Determine the (x, y) coordinate at the center of the cell enclosing the given text.  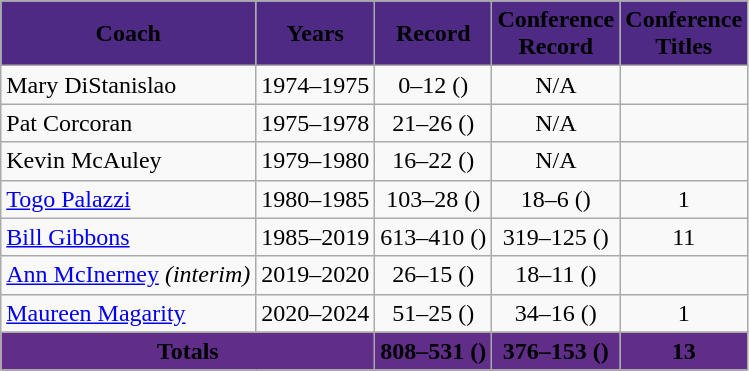
21–26 () (434, 123)
2020–2024 (316, 313)
Coach (128, 34)
319–125 () (556, 237)
613–410 () (434, 237)
13 (684, 351)
376–153 () (556, 351)
1975–1978 (316, 123)
1985–2019 (316, 237)
808–531 () (434, 351)
0–12 () (434, 85)
Mary DiStanislao (128, 85)
1979–1980 (316, 161)
Kevin McAuley (128, 161)
Years (316, 34)
Record (434, 34)
18–6 () (556, 199)
1974–1975 (316, 85)
11 (684, 237)
16–22 () (434, 161)
Ann McInerney (interim) (128, 275)
34–16 () (556, 313)
2019–2020 (316, 275)
ConferenceTitles (684, 34)
ConferenceRecord (556, 34)
Maureen Magarity (128, 313)
Totals (188, 351)
18–11 () (556, 275)
51–25 () (434, 313)
Bill Gibbons (128, 237)
1980–1985 (316, 199)
Pat Corcoran (128, 123)
Togo Palazzi (128, 199)
103–28 () (434, 199)
26–15 () (434, 275)
